Capture the cell that displays the provided text and extract its [x, y] central coordinate. 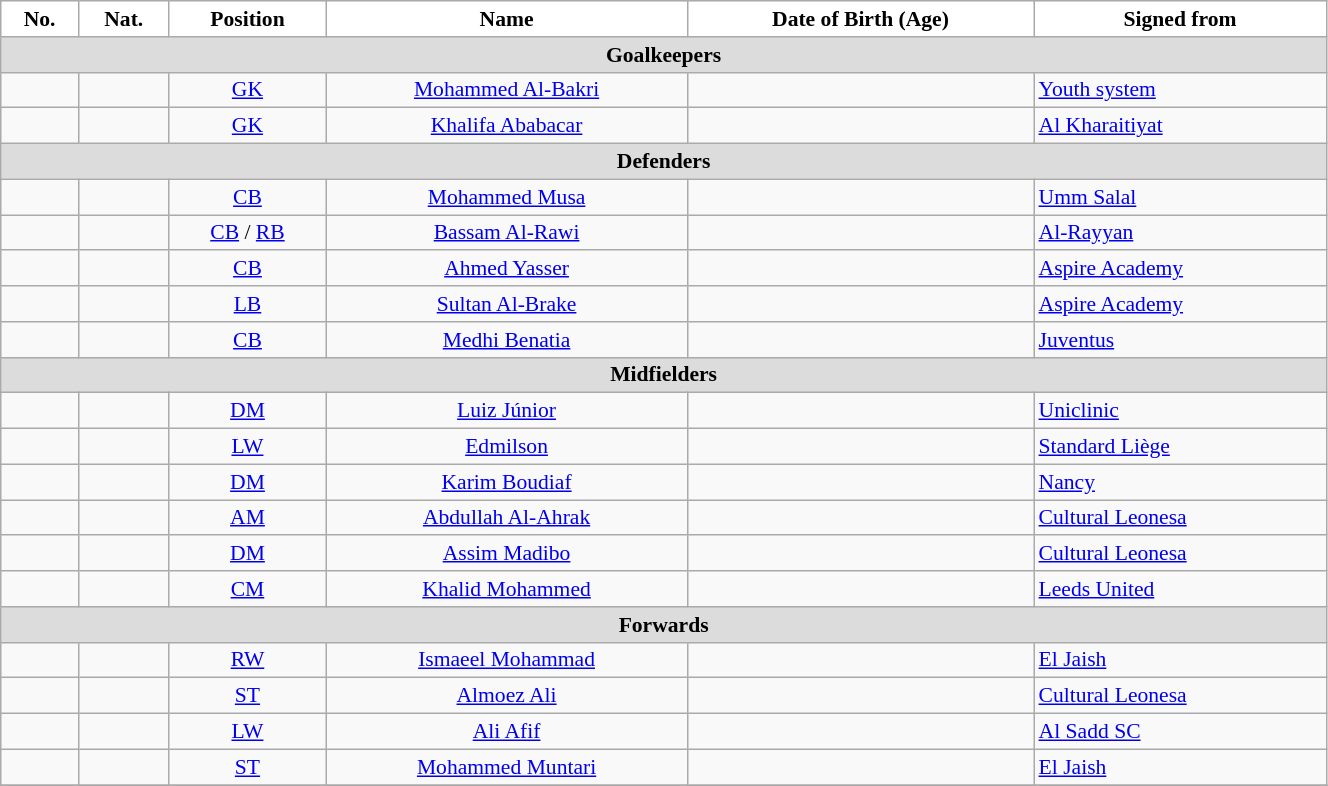
Youth system [1180, 90]
Defenders [664, 162]
Al Kharaitiyat [1180, 126]
Goalkeepers [664, 55]
Standard Liège [1180, 447]
AM [247, 518]
LB [247, 304]
Ahmed Yasser [507, 269]
Nat. [124, 19]
Signed from [1180, 19]
Al Sadd SC [1180, 732]
Al-Rayyan [1180, 233]
Medhi Benatia [507, 340]
No. [40, 19]
Nancy [1180, 482]
Date of Birth (Age) [860, 19]
Uniclinic [1180, 411]
Khalifa Ababacar [507, 126]
CM [247, 589]
Midfielders [664, 375]
Almoez Ali [507, 696]
Luiz Júnior [507, 411]
Bassam Al-Rawi [507, 233]
Edmilson [507, 447]
Umm Salal [1180, 197]
Name [507, 19]
Mohammed Musa [507, 197]
Sultan Al-Brake [507, 304]
Ali Afif [507, 732]
Juventus [1180, 340]
Forwards [664, 625]
Leeds United [1180, 589]
Mohammed Muntari [507, 767]
Ismaeel Mohammad [507, 660]
RW [247, 660]
Karim Boudiaf [507, 482]
Abdullah Al-Ahrak [507, 518]
Position [247, 19]
Assim Madibo [507, 554]
CB / RB [247, 233]
Khalid Mohammed [507, 589]
Mohammed Al-Bakri [507, 90]
